Search for the cell housing the specified text and yield its [X, Y] center coordinate. 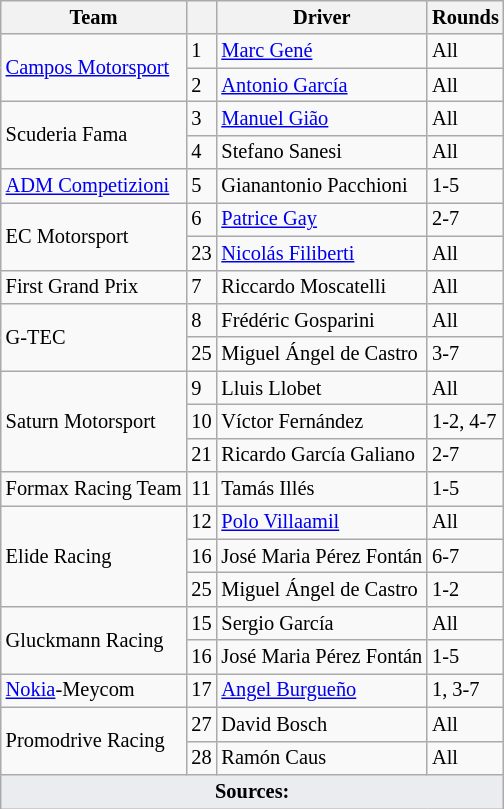
5 [201, 186]
Rounds [466, 17]
G-TEC [94, 336]
Saturn Motorsport [94, 422]
Patrice Gay [322, 219]
Riccardo Moscatelli [322, 287]
First Grand Prix [94, 287]
Sources: [252, 791]
3 [201, 118]
1-2, 4-7 [466, 421]
6 [201, 219]
Tamás Illés [322, 489]
Formax Racing Team [94, 489]
7 [201, 287]
11 [201, 489]
23 [201, 253]
EC Motorsport [94, 236]
Elide Racing [94, 556]
3-7 [466, 354]
2 [201, 85]
Gluckmann Racing [94, 640]
21 [201, 455]
Polo Villaamil [322, 522]
1 [201, 51]
Team [94, 17]
Angel Burgueño [322, 690]
15 [201, 623]
Nokia-Meycom [94, 690]
8 [201, 320]
Ramón Caus [322, 758]
1-2 [466, 589]
Driver [322, 17]
Promodrive Racing [94, 740]
Ricardo García Galiano [322, 455]
Nicolás Filiberti [322, 253]
Marc Gené [322, 51]
10 [201, 421]
4 [201, 152]
Lluis Llobet [322, 388]
Campos Motorsport [94, 68]
Scuderia Fama [94, 134]
Stefano Sanesi [322, 152]
1, 3-7 [466, 690]
28 [201, 758]
Antonio García [322, 85]
6-7 [466, 556]
17 [201, 690]
Víctor Fernández [322, 421]
David Bosch [322, 724]
9 [201, 388]
Gianantonio Pacchioni [322, 186]
Sergio García [322, 623]
Frédéric Gosparini [322, 320]
ADM Competizioni [94, 186]
27 [201, 724]
Manuel Gião [322, 118]
12 [201, 522]
